Return the (x, y) coordinate for the center point of the cell that contains the specified text.  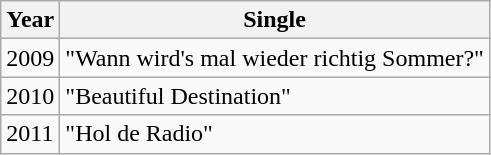
Year (30, 20)
2009 (30, 58)
2010 (30, 96)
"Hol de Radio" (275, 134)
"Beautiful Destination" (275, 96)
Single (275, 20)
2011 (30, 134)
"Wann wird's mal wieder richtig Sommer?" (275, 58)
